Identify which cell holds the provided text, then report its [x, y] central coordinate. 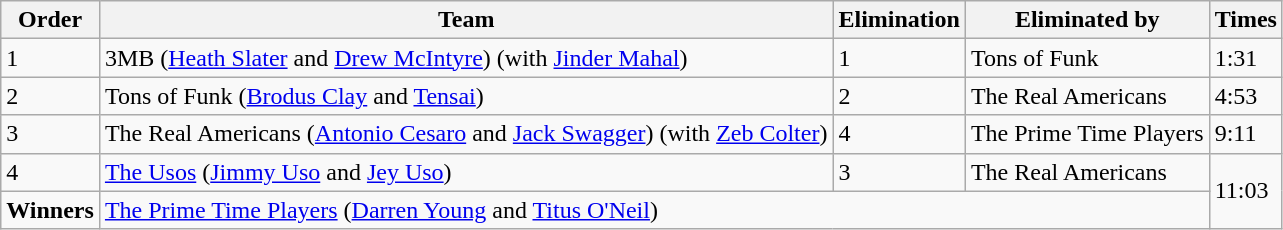
11:03 [1246, 191]
1:31 [1246, 58]
Tons of Funk (Brodus Clay and Tensai) [466, 96]
Tons of Funk [1087, 58]
Winners [50, 210]
9:11 [1246, 134]
Times [1246, 20]
The Prime Time Players [1087, 134]
3MB (Heath Slater and Drew McIntyre) (with Jinder Mahal) [466, 58]
Eliminated by [1087, 20]
The Prime Time Players (Darren Young and Titus O'Neil) [654, 210]
Team [466, 20]
Elimination [899, 20]
4:53 [1246, 96]
The Real Americans (Antonio Cesaro and Jack Swagger) (with Zeb Colter) [466, 134]
Order [50, 20]
The Usos (Jimmy Uso and Jey Uso) [466, 172]
